Capture the cell that displays the provided text and extract its (X, Y) central coordinate. 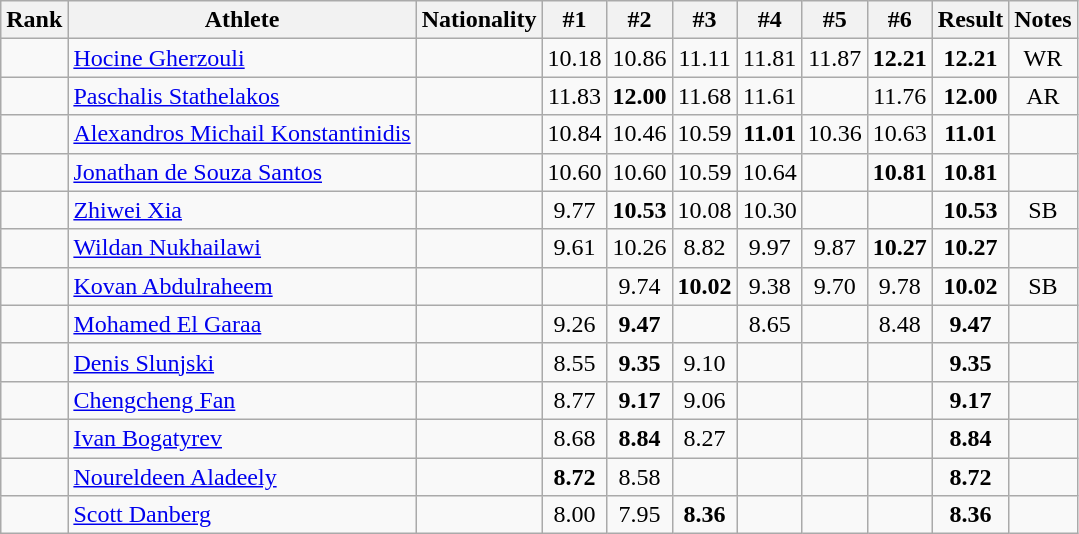
9.26 (574, 324)
11.87 (834, 58)
WR (1043, 58)
8.55 (574, 362)
Hocine Gherzouli (242, 58)
10.86 (640, 58)
#6 (900, 20)
8.65 (770, 324)
Nationality (479, 20)
#1 (574, 20)
9.70 (834, 286)
#5 (834, 20)
9.38 (770, 286)
9.61 (574, 248)
Denis Slunjski (242, 362)
11.76 (900, 96)
10.64 (770, 172)
10.30 (770, 210)
8.58 (640, 477)
9.74 (640, 286)
Scott Danberg (242, 515)
Wildan Nukhailawi (242, 248)
Chengcheng Fan (242, 400)
#2 (640, 20)
#4 (770, 20)
Athlete (242, 20)
10.18 (574, 58)
AR (1043, 96)
9.06 (704, 400)
9.87 (834, 248)
7.95 (640, 515)
10.36 (834, 134)
Jonathan de Souza Santos (242, 172)
10.26 (640, 248)
8.82 (704, 248)
Noureldeen Aladeely (242, 477)
Paschalis Stathelakos (242, 96)
8.27 (704, 438)
Kovan Abdulraheem (242, 286)
Rank (34, 20)
9.10 (704, 362)
11.83 (574, 96)
11.68 (704, 96)
Result (970, 20)
11.81 (770, 58)
8.68 (574, 438)
9.78 (900, 286)
Ivan Bogatyrev (242, 438)
10.46 (640, 134)
8.77 (574, 400)
Notes (1043, 20)
Alexandros Michail Konstantinidis (242, 134)
Mohamed El Garaa (242, 324)
9.97 (770, 248)
Zhiwei Xia (242, 210)
10.08 (704, 210)
10.63 (900, 134)
10.84 (574, 134)
8.48 (900, 324)
11.61 (770, 96)
8.00 (574, 515)
#3 (704, 20)
9.77 (574, 210)
11.11 (704, 58)
